Detect which cell encompasses the target text, then output its (x, y) center coordinate. 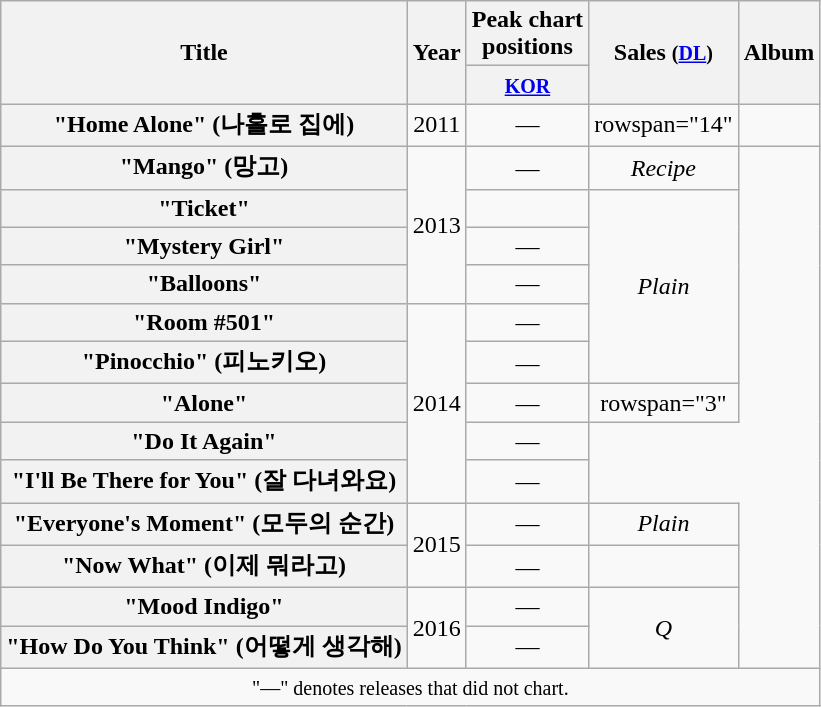
Album (779, 52)
"Alone" (204, 403)
"Ticket" (204, 208)
"Now What" (이제 뭐라고) (204, 566)
Q (664, 628)
Year (436, 52)
2015 (436, 544)
rowspan="14" (664, 126)
2016 (436, 628)
Peak chart positions (527, 34)
"Home Alone" (나홀로 집에) (204, 126)
2011 (436, 126)
"Do It Again" (204, 441)
"Balloons" (204, 284)
Recipe (664, 168)
KOR (527, 85)
Sales (DL) (664, 52)
2014 (436, 402)
"—" denotes releases that did not chart. (410, 687)
"Pinocchio" (피노키오) (204, 362)
2013 (436, 224)
"How Do You Think" (어떻게 생각해) (204, 648)
"Mystery Girl" (204, 246)
"Mango" (망고) (204, 168)
"I'll Be There for You" (잘 다녀와요) (204, 482)
"Room #501" (204, 322)
"Everyone's Moment" (모두의 순간) (204, 524)
rowspan="3" (664, 403)
"Mood Indigo" (204, 607)
Title (204, 52)
